Capture the cell that displays the provided text and extract its [x, y] central coordinate. 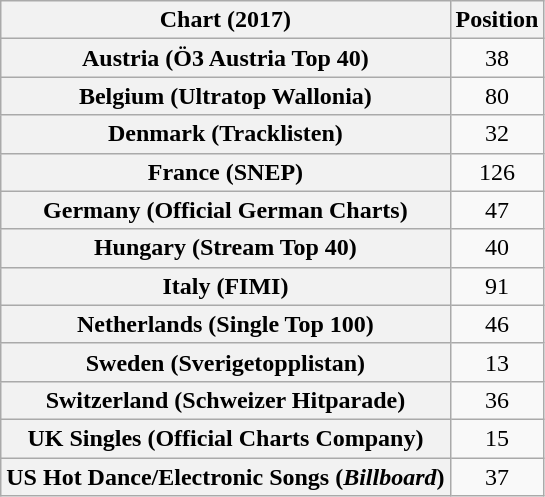
France (SNEP) [226, 172]
38 [497, 58]
Belgium (Ultratop Wallonia) [226, 96]
Austria (Ö3 Austria Top 40) [226, 58]
Denmark (Tracklisten) [226, 134]
13 [497, 362]
15 [497, 438]
Netherlands (Single Top 100) [226, 324]
Position [497, 20]
36 [497, 400]
Switzerland (Schweizer Hitparade) [226, 400]
Italy (FIMI) [226, 286]
91 [497, 286]
80 [497, 96]
47 [497, 210]
46 [497, 324]
Sweden (Sverigetopplistan) [226, 362]
40 [497, 248]
Hungary (Stream Top 40) [226, 248]
Germany (Official German Charts) [226, 210]
37 [497, 477]
126 [497, 172]
32 [497, 134]
Chart (2017) [226, 20]
US Hot Dance/Electronic Songs (Billboard) [226, 477]
UK Singles (Official Charts Company) [226, 438]
